Return the [x, y] coordinate for the center point of the cell that contains the specified text.  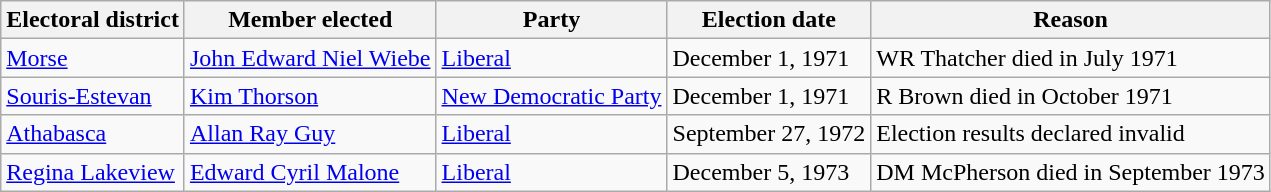
Election results declared invalid [1071, 134]
Electoral district [93, 20]
December 5, 1973 [769, 172]
Reason [1071, 20]
Party [552, 20]
New Democratic Party [552, 96]
Souris-Estevan [93, 96]
Member elected [310, 20]
Kim Thorson [310, 96]
John Edward Niel Wiebe [310, 58]
Athabasca [93, 134]
September 27, 1972 [769, 134]
DM McPherson died in September 1973 [1071, 172]
Edward Cyril Malone [310, 172]
Regina Lakeview [93, 172]
R Brown died in October 1971 [1071, 96]
Morse [93, 58]
Allan Ray Guy [310, 134]
Election date [769, 20]
WR Thatcher died in July 1971 [1071, 58]
